Scan for the cell matching the given text and deliver its (x, y) coordinate at center. 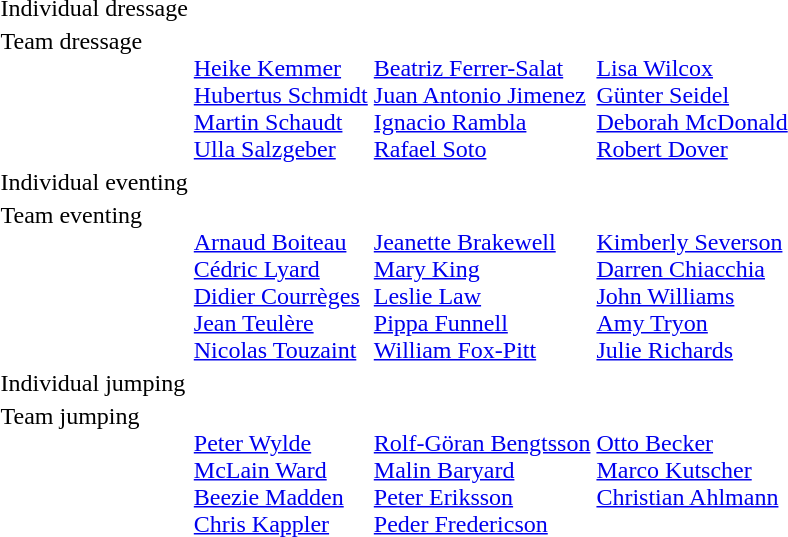
Jeanette BrakewellMary KingLeslie LawPippa FunnellWilliam Fox-Pitt (482, 282)
Arnaud BoiteauCédric LyardDidier CourrègesJean TeulèreNicolas Touzaint (280, 282)
Beatriz Ferrer-SalatJuan Antonio JimenezIgnacio RamblaRafael Soto (482, 95)
Heike KemmerHubertus SchmidtMartin SchaudtUlla Salzgeber (280, 95)
